Return (x, y) of the center of cell containing provided text 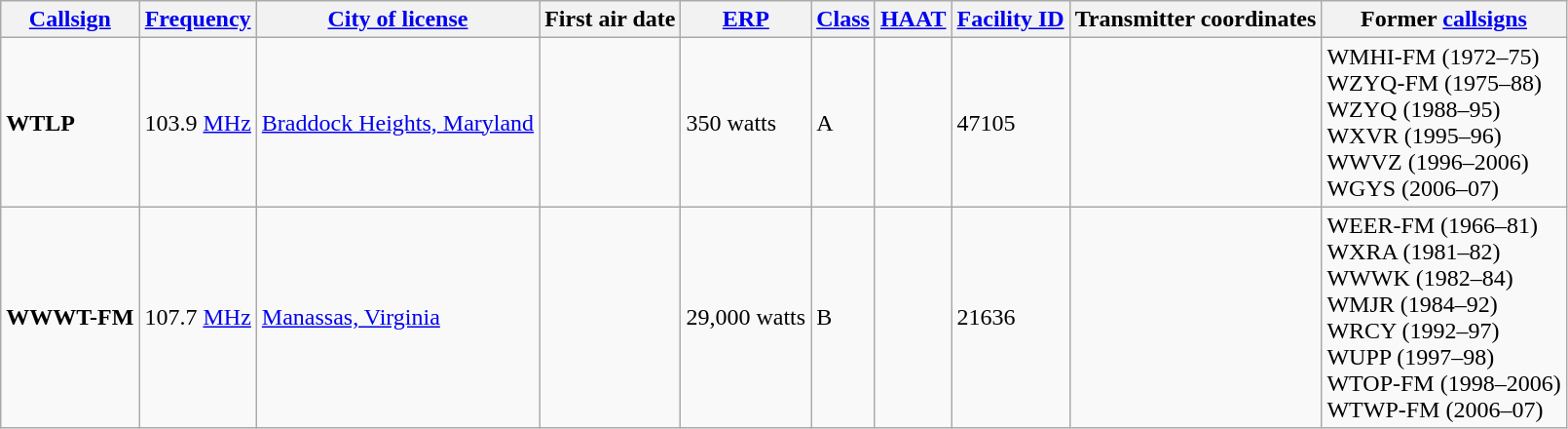
WTLP (70, 123)
First air date (610, 19)
WMHI-FM (1972–75)WZYQ-FM (1975–88)WZYQ (1988–95)WXVR (1995–96)WWVZ (1996–2006)WGYS (2006–07) (1443, 123)
21636 (1011, 318)
WEER-FM (1966–81)WXRA (1981–82)WWWK (1982–84)WMJR (1984–92)WRCY (1992–97)WUPP (1997–98)WTOP-FM (1998–2006)WTWP-FM (2006–07) (1443, 318)
29,000 watts (746, 318)
WWWT-FM (70, 318)
Transmitter coordinates (1196, 19)
Frequency (198, 19)
Former callsigns (1443, 19)
HAAT (914, 19)
Class (843, 19)
Callsign (70, 19)
A (843, 123)
ERP (746, 19)
Facility ID (1011, 19)
103.9 MHz (198, 123)
Braddock Heights, Maryland (397, 123)
B (843, 318)
107.7 MHz (198, 318)
47105 (1011, 123)
Manassas, Virginia (397, 318)
350 watts (746, 123)
City of license (397, 19)
